Locate the cell with the specified text and output its [X, Y] center coordinate. 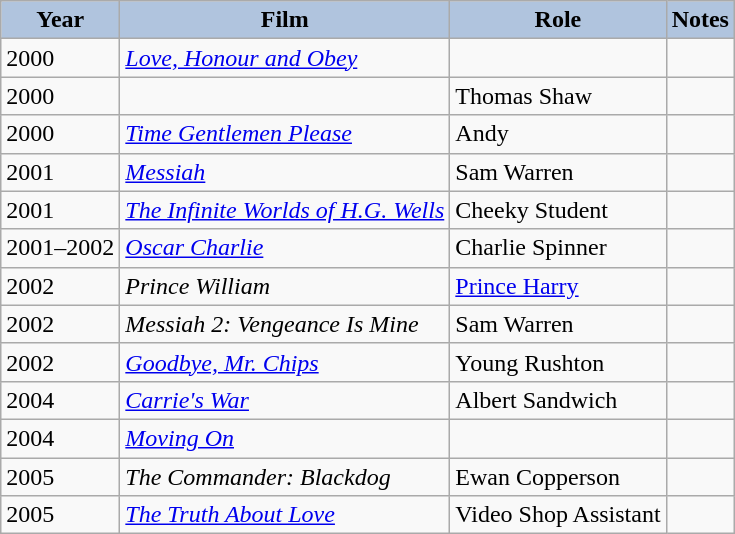
Moving On [285, 438]
Messiah [285, 172]
Cheeky Student [558, 210]
Ewan Copperson [558, 477]
Carrie's War [285, 400]
Year [60, 20]
Prince Harry [558, 286]
Messiah 2: Vengeance Is Mine [285, 324]
Time Gentlemen Please [285, 134]
Albert Sandwich [558, 400]
Charlie Spinner [558, 248]
Thomas Shaw [558, 96]
Love, Honour and Obey [285, 58]
Video Shop Assistant [558, 515]
Goodbye, Mr. Chips [285, 362]
Role [558, 20]
The Commander: Blackdog [285, 477]
The Infinite Worlds of H.G. Wells [285, 210]
Oscar Charlie [285, 248]
Andy [558, 134]
2001–2002 [60, 248]
Prince William [285, 286]
The Truth About Love [285, 515]
Notes [700, 20]
Young Rushton [558, 362]
Film [285, 20]
